Return [x, y] of the center of cell containing provided text 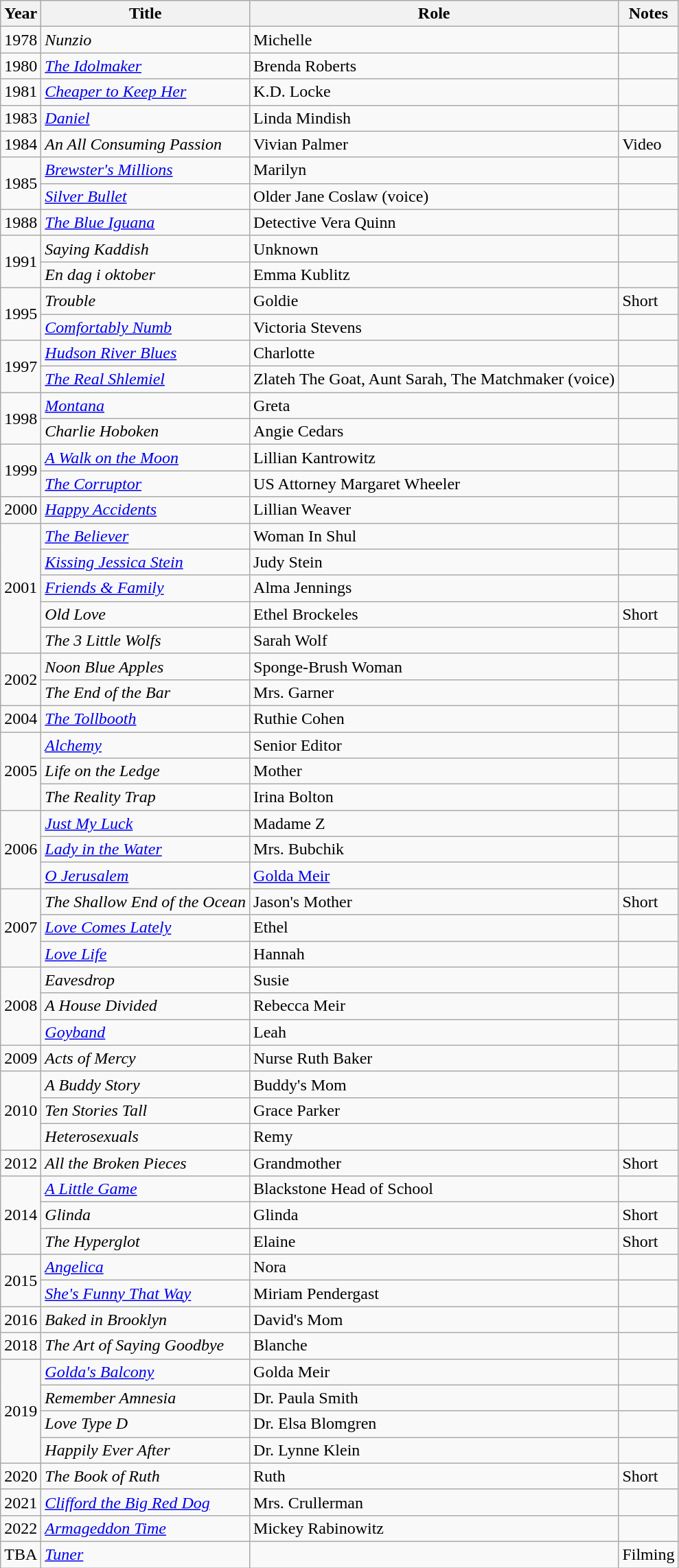
Mrs. Bubchik [434, 850]
Lady in the Water [146, 850]
2005 [21, 771]
Blackstone Head of School [434, 1189]
Baked in Brooklyn [146, 1320]
2012 [21, 1163]
Grandmother [434, 1163]
Nora [434, 1267]
An All Consuming Passion [146, 144]
TBA [21, 1554]
Judy Stein [434, 562]
The End of the Bar [146, 692]
O Jerusalem [146, 876]
Susie [434, 980]
Year [21, 14]
Brewster's Millions [146, 170]
2007 [21, 928]
Lillian Weaver [434, 510]
Just My Luck [146, 823]
The Art of Saying Goodbye [146, 1346]
Mrs. Garner [434, 692]
Michelle [434, 40]
Saying Kaddish [146, 248]
Buddy's Mom [434, 1084]
2016 [21, 1320]
2022 [21, 1528]
Blanche [434, 1346]
2014 [21, 1215]
1998 [21, 419]
The Reality Trap [146, 797]
Woman In Shul [434, 536]
Dr. Elsa Blomgren [434, 1424]
Eavesdrop [146, 980]
Acts of Mercy [146, 1058]
Angie Cedars [434, 432]
Jason's Mother [434, 902]
A Walk on the Moon [146, 458]
Filming [648, 1554]
All the Broken Pieces [146, 1163]
Love Comes Lately [146, 928]
Zlateh The Goat, Aunt Sarah, The Matchmaker (voice) [434, 379]
David's Mom [434, 1320]
Happy Accidents [146, 510]
Nunzio [146, 40]
Charlie Hoboken [146, 432]
Love Type D [146, 1424]
Ruth [434, 1476]
1984 [21, 144]
Lillian Kantrowitz [434, 458]
Greta [434, 406]
Brenda Roberts [434, 66]
Nurse Ruth Baker [434, 1058]
Remember Amnesia [146, 1398]
Older Jane Coslaw (voice) [434, 196]
Elaine [434, 1241]
Vivian Palmer [434, 144]
1981 [21, 92]
Golda's Balcony [146, 1372]
Sarah Wolf [434, 640]
2004 [21, 718]
Kissing Jessica Stein [146, 562]
Role [434, 14]
Title [146, 14]
The Book of Ruth [146, 1476]
Ethel Brockeles [434, 614]
2006 [21, 850]
2008 [21, 1006]
K.D. Locke [434, 92]
Video [648, 144]
Linda Mindish [434, 118]
The 3 Little Wolfs [146, 640]
Friends & Family [146, 588]
2019 [21, 1411]
Unknown [434, 248]
2020 [21, 1476]
The Real Shlemiel [146, 379]
A Little Game [146, 1189]
Charlotte [434, 353]
Madame Z [434, 823]
Dr. Lynne Klein [434, 1450]
Heterosexuals [146, 1136]
Victoria Stevens [434, 327]
1995 [21, 314]
Goyband [146, 1032]
Ten Stories Tall [146, 1110]
Sponge-Brush Woman [434, 666]
Goldie [434, 301]
2001 [21, 588]
A House Divided [146, 1006]
Senior Editor [434, 745]
2002 [21, 679]
Trouble [146, 301]
Ethel [434, 928]
Marilyn [434, 170]
Comfortably Numb [146, 327]
Miriam Pendergast [434, 1294]
Rebecca Meir [434, 1006]
1988 [21, 222]
Armageddon Time [146, 1528]
Dr. Paula Smith [434, 1398]
Mrs. Crullerman [434, 1502]
The Blue Iguana [146, 222]
Love Life [146, 954]
Emma Kublitz [434, 274]
Silver Bullet [146, 196]
1978 [21, 40]
US Attorney Margaret Wheeler [434, 484]
2015 [21, 1280]
Mickey Rabinowitz [434, 1528]
Grace Parker [434, 1110]
Old Love [146, 614]
Alchemy [146, 745]
Clifford the Big Red Dog [146, 1502]
1983 [21, 118]
The Idolmaker [146, 66]
Alma Jennings [434, 588]
2000 [21, 510]
Hannah [434, 954]
A Buddy Story [146, 1084]
The Hyperglot [146, 1241]
Cheaper to Keep Her [146, 92]
The Tollbooth [146, 718]
The Corruptor [146, 484]
1985 [21, 183]
2021 [21, 1502]
2010 [21, 1110]
En dag i oktober [146, 274]
Ruthie Cohen [434, 718]
Remy [434, 1136]
Notes [648, 14]
The Believer [146, 536]
Angelica [146, 1267]
1999 [21, 471]
Leah [434, 1032]
Tuner [146, 1554]
1980 [21, 66]
Hudson River Blues [146, 353]
Irina Bolton [434, 797]
The Shallow End of the Ocean [146, 902]
2009 [21, 1058]
2018 [21, 1346]
Montana [146, 406]
She's Funny That Way [146, 1294]
Noon Blue Apples [146, 666]
Happily Ever After [146, 1450]
Detective Vera Quinn [434, 222]
Life on the Ledge [146, 771]
Mother [434, 771]
Daniel [146, 118]
1997 [21, 366]
1991 [21, 261]
